Pinpoint the cell where the given text exists, returning its (X, Y) midpoint coordinate. 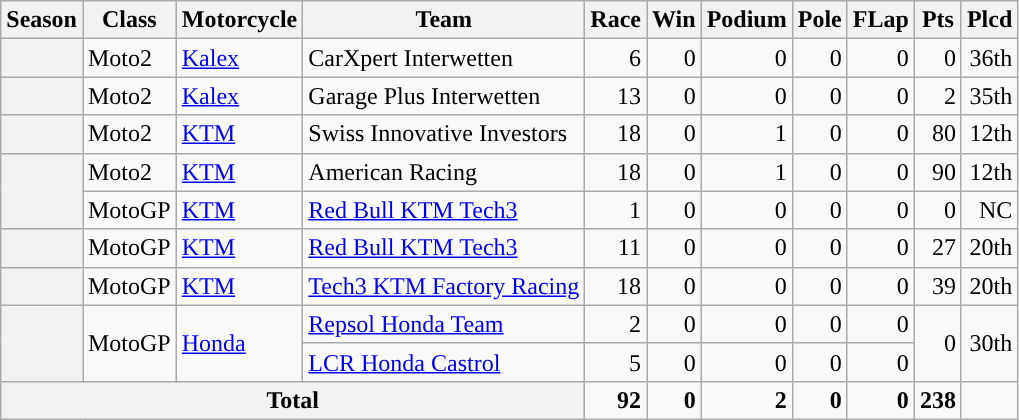
Motorcycle (240, 20)
39 (938, 286)
Class (129, 20)
Season (42, 20)
Garage Plus Interwetten (444, 96)
Team (444, 20)
35th (989, 96)
CarXpert Interwetten (444, 58)
FLap (880, 20)
Tech3 KTM Factory Racing (444, 286)
Honda (240, 343)
Race (616, 20)
92 (616, 400)
36th (989, 58)
6 (616, 58)
90 (938, 172)
13 (616, 96)
80 (938, 134)
Podium (746, 20)
238 (938, 400)
30th (989, 343)
5 (616, 362)
Pts (938, 20)
American Racing (444, 172)
LCR Honda Castrol (444, 362)
Pole (820, 20)
NC (989, 210)
Plcd (989, 20)
Swiss Innovative Investors (444, 134)
Total (293, 400)
27 (938, 248)
Repsol Honda Team (444, 324)
Win (674, 20)
11 (616, 248)
